Output the [X, Y] coordinate of the center of the cell containing the given text.  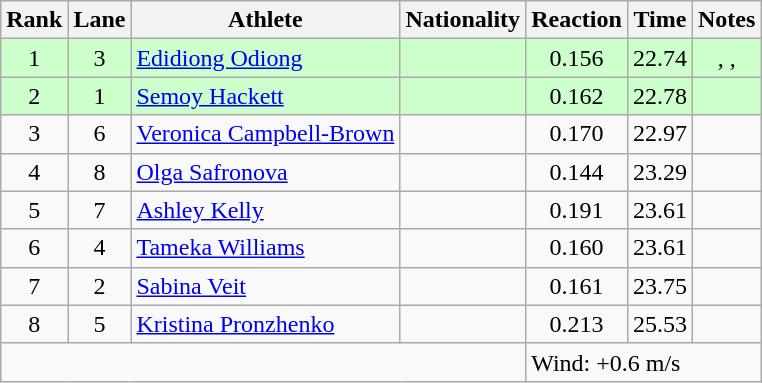
Ashley Kelly [266, 210]
0.191 [577, 210]
0.144 [577, 172]
Reaction [577, 20]
Nationality [463, 20]
0.162 [577, 96]
Wind: +0.6 m/s [644, 362]
Time [660, 20]
0.213 [577, 324]
23.75 [660, 286]
Semoy Hackett [266, 96]
Lane [100, 20]
25.53 [660, 324]
0.160 [577, 248]
22.78 [660, 96]
0.161 [577, 286]
Sabina Veit [266, 286]
Veronica Campbell-Brown [266, 134]
0.156 [577, 58]
Olga Safronova [266, 172]
Notes [726, 20]
0.170 [577, 134]
, , [726, 58]
23.29 [660, 172]
Rank [34, 20]
Tameka Williams [266, 248]
Athlete [266, 20]
22.97 [660, 134]
Edidiong Odiong [266, 58]
22.74 [660, 58]
Kristina Pronzhenko [266, 324]
